Detect which cell encompasses the target text, then output its (x, y) center coordinate. 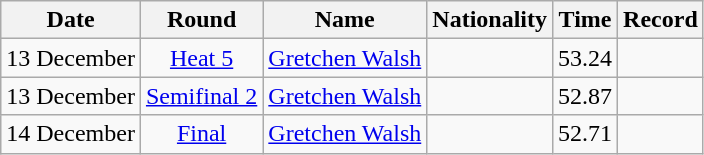
52.87 (586, 96)
Name (345, 20)
Record (661, 20)
Heat 5 (201, 58)
Time (586, 20)
Round (201, 20)
Nationality (490, 20)
53.24 (586, 58)
52.71 (586, 134)
Semifinal 2 (201, 96)
14 December (71, 134)
Final (201, 134)
Date (71, 20)
